Search for the cell housing the specified text and yield its [X, Y] center coordinate. 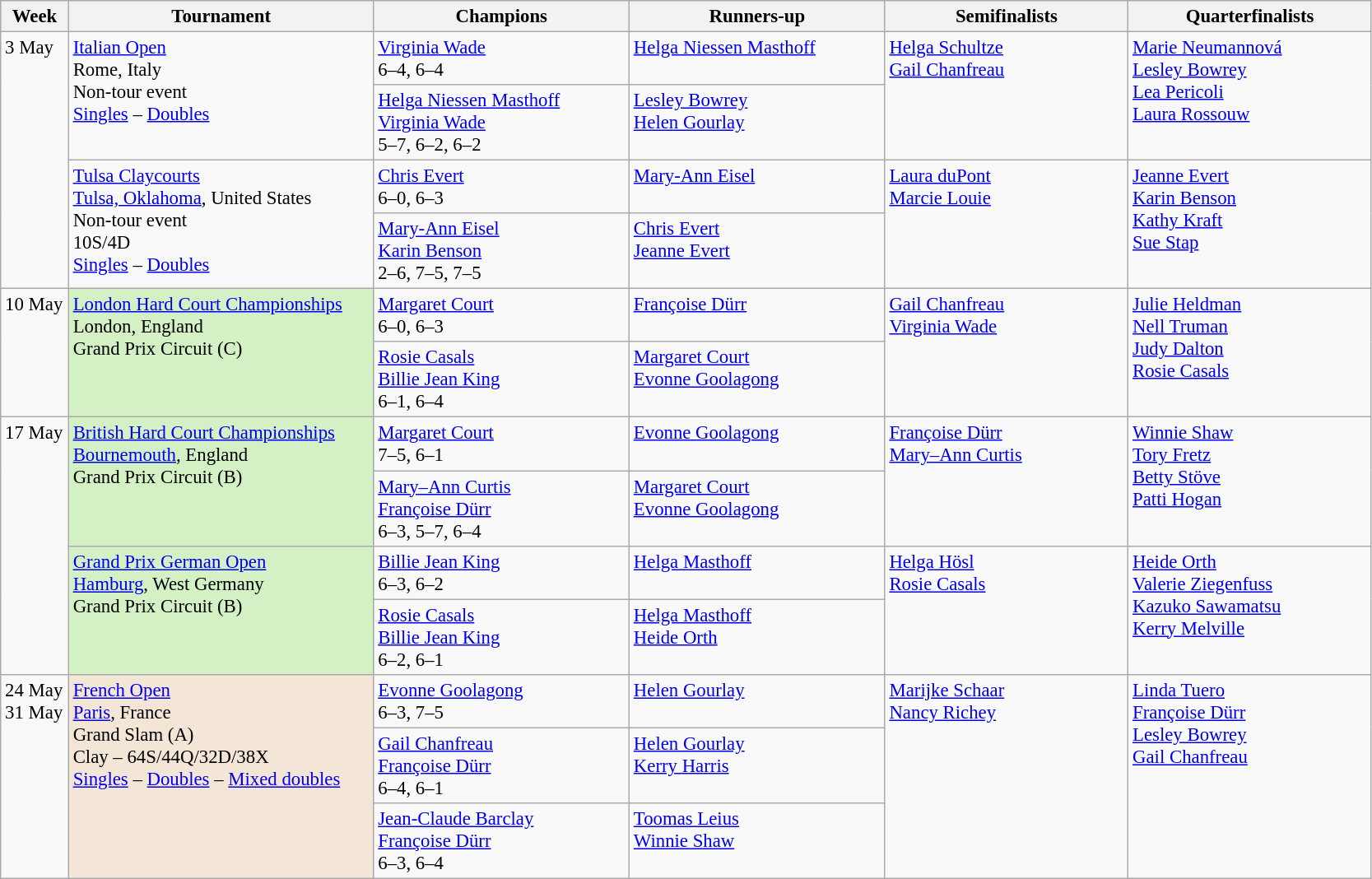
Tulsa ClaycourtsTulsa, Oklahoma, United StatesNon-tour event10S/4DSingles – Doubles [221, 225]
Marijke Schaar Nancy Richey [1007, 776]
17 May [35, 546]
French OpenParis, FranceGrand Slam (A)Clay – 64S/44Q/32D/38XSingles – Doubles – Mixed doubles [221, 776]
Julie Heldman Nell Truman Judy Dalton Rosie Casals [1250, 353]
Tournament [221, 16]
Jean-Claude Barclay Françoise Dürr 6–3, 6–4 [502, 841]
Laura duPont Marcie Louie [1007, 225]
Mary–Ann Curtis Françoise Dürr6–3, 5–7, 6–4 [502, 509]
Gail Chanfreau Françoise Dürr 6–4, 6–1 [502, 765]
Runners-up [757, 16]
Gail Chanfreau Virginia Wade [1007, 353]
3 May [35, 160]
Françoise Dürr [757, 316]
Week [35, 16]
Helga Niessen Masthoff [757, 59]
Françoise Dürr Mary–Ann Curtis [1007, 481]
Virginia Wade 6–4, 6–4 [502, 59]
Rosie Casals Billie Jean King6–2, 6–1 [502, 637]
British Hard Court Championships Bournemouth, EnglandGrand Prix Circuit (B) [221, 481]
Rosie Casals Billie Jean King6–1, 6–4 [502, 380]
Evonne Goolagong [757, 444]
Quarterfinalists [1250, 16]
Italian OpenRome, ItalyNon-tour event Singles – Doubles [221, 96]
Evonne Goolagong 6–3, 7–5 [502, 701]
Margaret Court7–5, 6–1 [502, 444]
Semifinalists [1007, 16]
Winnie Shaw Tory Fretz Betty Stöve Patti Hogan [1250, 481]
Helga Masthoff Heide Orth [757, 637]
Helga Hösl Rosie Casals [1007, 610]
London Hard Court Championships London, EnglandGrand Prix Circuit (C) [221, 353]
Helga Masthoff [757, 573]
Helga Schultze Gail Chanfreau [1007, 96]
Grand Prix German Open Hamburg, West GermanyGrand Prix Circuit (B) [221, 610]
10 May [35, 353]
24 May31 May [35, 776]
Chris Evert Jeanne Evert [757, 251]
Helen Gourlay Kerry Harris [757, 765]
Marie Neumannová Lesley Bowrey Lea Pericoli Laura Rossouw [1250, 96]
Heide Orth Valerie Ziegenfuss Kazuko Sawamatsu Kerry Melville [1250, 610]
Helen Gourlay [757, 701]
Linda Tuero Françoise Dürr Lesley Bowrey Gail Chanfreau [1250, 776]
Mary-Ann Eisel [757, 188]
Mary-Ann Eisel Karin Benson 2–6, 7–5, 7–5 [502, 251]
Margaret Court6–0, 6–3 [502, 316]
Champions [502, 16]
Toomas Leius Winnie Shaw [757, 841]
Helga Niessen Masthoff Virginia Wade 5–7, 6–2, 6–2 [502, 123]
Billie Jean King6–3, 6–2 [502, 573]
Jeanne Evert Karin Benson Kathy Kraft Sue Stap [1250, 225]
Lesley Bowrey Helen Gourlay [757, 123]
Chris Evert 6–0, 6–3 [502, 188]
